Return the [X, Y] coordinate for the center point of the cell that contains the specified text.  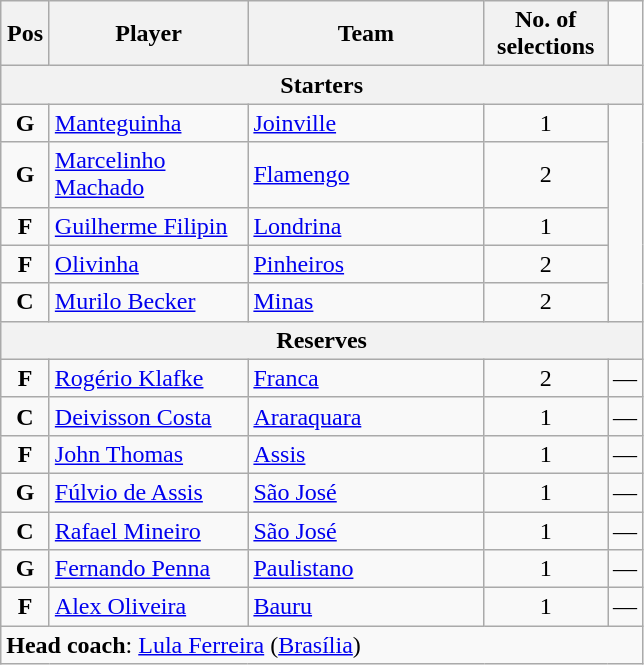
Guilherme Filipin [148, 226]
Manteguinha [148, 123]
Murilo Becker [148, 302]
Rafael Mineiro [148, 531]
Starters [322, 85]
Alex Oliveira [148, 607]
Araraquara [366, 416]
Minas [366, 302]
John Thomas [148, 454]
Olivinha [148, 264]
Marcelinho Machado [148, 174]
Rogério Klafke [148, 378]
Londrina [366, 226]
No. of selections [546, 34]
Deivisson Costa [148, 416]
Bauru [366, 607]
Head coach: Lula Ferreira (Brasília) [322, 645]
Pinheiros [366, 264]
Paulistano [366, 569]
Player [148, 34]
Team [366, 34]
Fúlvio de Assis [148, 492]
Reserves [322, 340]
Flamengo [366, 174]
Fernando Penna [148, 569]
Pos [26, 34]
Assis [366, 454]
Joinville [366, 123]
Franca [366, 378]
